From the cell containing the given text, extract its center point as (x, y) coordinate. 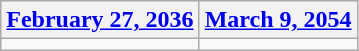
March 9, 2054 (278, 20)
February 27, 2036 (100, 20)
